Detect which cell encompasses the target text, then output its (X, Y) center coordinate. 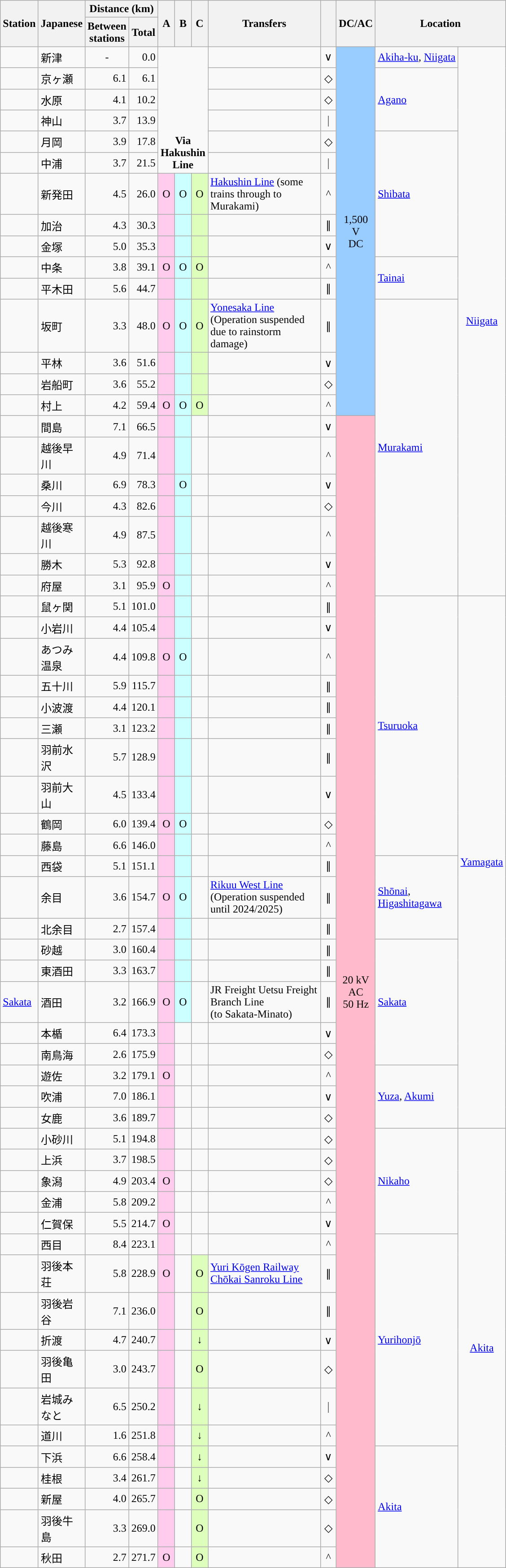
13.9 (144, 120)
砂越 (61, 949)
5.9 (107, 686)
水原 (61, 100)
3.8 (107, 267)
240.7 (144, 1340)
4.7 (107, 1340)
中浦 (61, 162)
遊佐 (61, 1075)
6.0 (107, 824)
羽前大山 (61, 795)
198.5 (144, 1160)
Niigata (482, 321)
越後早川 (61, 456)
243.7 (144, 1369)
吹浦 (61, 1096)
Murakami (417, 448)
4.0 (107, 1498)
82.6 (144, 506)
154.7 (144, 897)
ViaHakushin Line (183, 110)
JR Freight Uetsu Freight Branch Line(to Sakata-Minato) (265, 1002)
5.7 (107, 757)
三瀬 (61, 729)
神山 (61, 120)
藤島 (61, 845)
間島 (61, 426)
133.4 (144, 795)
258.4 (144, 1456)
44.7 (144, 289)
Total (144, 32)
仁賀保 (61, 1223)
26.0 (144, 194)
岩船町 (61, 384)
鶴岡 (61, 824)
3.4 (107, 1478)
羽後岩谷 (61, 1311)
小岩川 (61, 627)
羽前水沢 (61, 757)
Yonesaka Line (Operation suspended due to rainstorm damage) (265, 326)
加治 (61, 225)
酒田 (61, 1002)
92.8 (144, 564)
87.5 (144, 535)
金浦 (61, 1202)
西袋 (61, 866)
214.7 (144, 1223)
71.4 (144, 456)
西目 (61, 1245)
95.9 (144, 585)
Tsuruoka (417, 726)
Yurihonjō (417, 1340)
223.1 (144, 1245)
折渡 (61, 1340)
30.3 (144, 225)
羽後本荘 (61, 1273)
78.3 (144, 485)
Agano (417, 100)
271.7 (144, 1558)
- (107, 57)
DC/AC (356, 23)
坂町 (61, 326)
新津 (61, 57)
上浜 (61, 1160)
五十川 (61, 686)
17.8 (144, 142)
中条 (61, 267)
160.4 (144, 949)
109.8 (144, 657)
5.6 (107, 289)
6.9 (107, 485)
128.9 (144, 757)
京ヶ瀬 (61, 78)
勝木 (61, 564)
南鳥海 (61, 1054)
4.2 (107, 406)
C (199, 23)
Transfers (265, 23)
鼠ヶ関 (61, 607)
0.0 (144, 57)
Yuza, Akumi (417, 1096)
Shibata (417, 194)
Rikuu West Line (Operation suspended until 2024/2025) (265, 897)
59.4 (144, 406)
261.7 (144, 1478)
府屋 (61, 585)
Station (19, 23)
5.3 (107, 564)
桑川 (61, 485)
139.4 (144, 824)
4.1 (107, 100)
236.0 (144, 1311)
月岡 (61, 142)
6.4 (107, 1033)
146.0 (144, 845)
Nikaho (417, 1181)
平木田 (61, 289)
269.0 (144, 1528)
250.2 (144, 1406)
Hakushin Line (some trains through to Murakami) (265, 194)
岩城みなと (61, 1406)
189.7 (144, 1118)
5.5 (107, 1223)
123.2 (144, 729)
166.9 (144, 1002)
194.8 (144, 1139)
265.7 (144, 1498)
下浜 (61, 1456)
羽後牛島 (61, 1528)
51.6 (144, 363)
北余目 (61, 929)
55.2 (144, 384)
48.0 (144, 326)
象潟 (61, 1181)
251.8 (144, 1436)
157.4 (144, 929)
平林 (61, 363)
7.0 (107, 1096)
Distance (km) (122, 9)
女鹿 (61, 1118)
Yamagata (482, 862)
小波渡 (61, 707)
151.1 (144, 866)
Yuri Kōgen Railway Chōkai Sanroku Line (265, 1273)
186.1 (144, 1096)
Tainai (417, 278)
66.5 (144, 426)
203.4 (144, 1181)
20 kVAC50 Hz (356, 992)
8.4 (107, 1245)
道川 (61, 1436)
東酒田 (61, 971)
173.3 (144, 1033)
6.5 (107, 1406)
あつみ温泉 (61, 657)
新発田 (61, 194)
228.9 (144, 1273)
A (166, 23)
Betweenstations (107, 32)
今川 (61, 506)
羽後亀田 (61, 1369)
101.0 (144, 607)
39.1 (144, 267)
1.6 (107, 1436)
村上 (61, 406)
209.2 (144, 1202)
秋田 (61, 1558)
Shōnai, Higashitagawa (417, 897)
120.1 (144, 707)
桂根 (61, 1478)
2.6 (107, 1054)
小砂川 (61, 1139)
本楯 (61, 1033)
175.9 (144, 1054)
B (183, 23)
金塚 (61, 246)
105.4 (144, 627)
越後寒川 (61, 535)
余目 (61, 897)
115.7 (144, 686)
5.0 (107, 246)
21.5 (144, 162)
35.3 (144, 246)
163.7 (144, 971)
Location (441, 23)
Akiha-ku, Niigata (417, 57)
179.1 (144, 1075)
新屋 (61, 1498)
3.9 (107, 142)
Japanese (61, 23)
1,500 VDC (356, 231)
10.2 (144, 100)
